Output the (X, Y) coordinate of the center of the cell containing the given text.  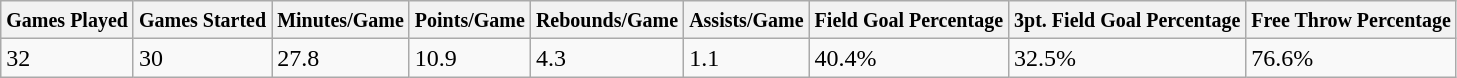
10.9 (470, 58)
Games Started (202, 20)
Free Throw Percentage (1352, 20)
76.6% (1352, 58)
Field Goal Percentage (908, 20)
Games Played (68, 20)
27.8 (341, 58)
Points/Game (470, 20)
32.5% (1128, 58)
30 (202, 58)
4.3 (606, 58)
Assists/Game (746, 20)
Rebounds/Game (606, 20)
40.4% (908, 58)
1.1 (746, 58)
Minutes/Game (341, 20)
32 (68, 58)
3pt. Field Goal Percentage (1128, 20)
